Provide the (X, Y) coordinate of the cell's center where the given text is located.  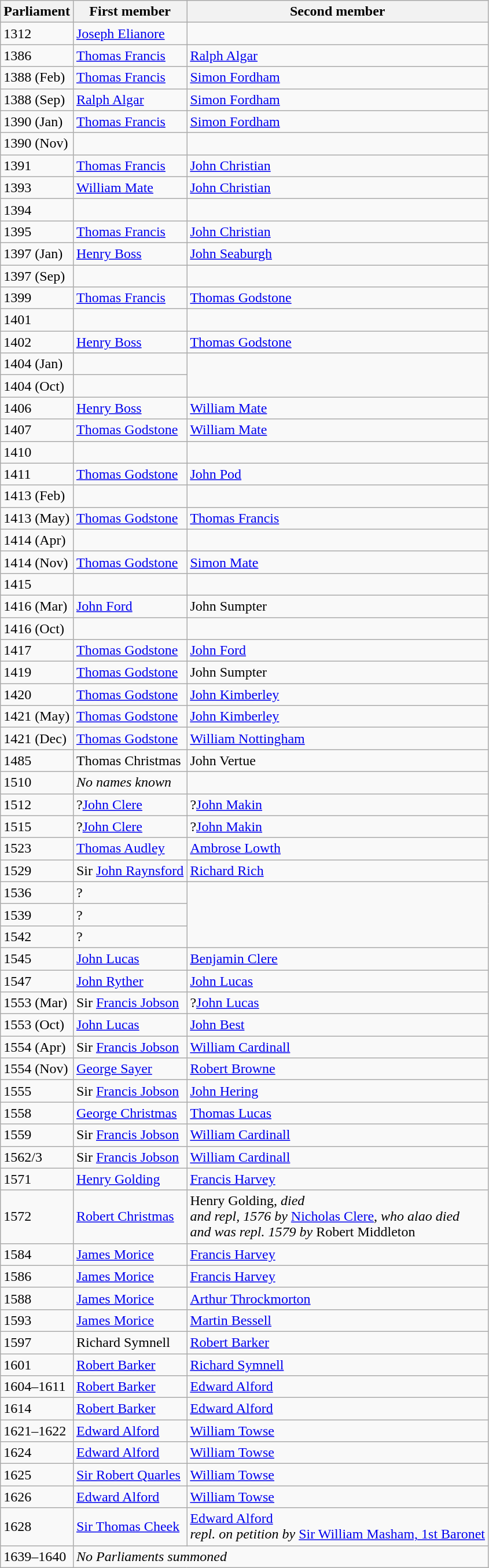
1621–1622 (37, 1431)
1397 (Sep) (37, 276)
Benjamin Clere (338, 959)
1388 (Sep) (37, 100)
1420 (37, 695)
1604–1611 (37, 1387)
1421 (Dec) (37, 739)
1411 (37, 474)
John Hering (338, 1091)
1586 (37, 1276)
John Vertue (338, 761)
1393 (37, 188)
1597 (37, 1342)
1545 (37, 959)
1554 (Apr) (37, 1047)
1410 (37, 452)
No names known (130, 783)
1542 (37, 937)
Ambrose Lowth (338, 849)
1553 (Oct) (37, 1025)
1523 (37, 849)
1404 (Oct) (37, 386)
Arthur Throckmorton (338, 1298)
1415 (37, 584)
1399 (37, 298)
1547 (37, 981)
1421 (May) (37, 717)
Thomas Lucas (338, 1113)
John Seaburgh (338, 254)
Martin Bessell (338, 1320)
First member (130, 12)
1554 (Nov) (37, 1069)
1404 (Jan) (37, 364)
1386 (37, 56)
Thomas Audley (130, 849)
1536 (37, 893)
1401 (37, 320)
1391 (37, 166)
1407 (37, 430)
John Pod (338, 474)
Sir John Raynsford (130, 871)
1413 (Feb) (37, 496)
1414 (Nov) (37, 562)
George Sayer (130, 1069)
1417 (37, 651)
1558 (37, 1113)
1390 (Nov) (37, 144)
1388 (Feb) (37, 78)
John Ryther (130, 981)
Henry Golding (130, 1179)
1419 (37, 673)
1553 (Mar) (37, 1003)
Richard Rich (338, 871)
1555 (37, 1091)
Simon Mate (338, 562)
Robert Browne (338, 1069)
1539 (37, 915)
1406 (37, 408)
1639–1640 (37, 1556)
1397 (Jan) (37, 254)
1625 (37, 1475)
1588 (37, 1298)
1390 (Jan) (37, 122)
1312 (37, 34)
1485 (37, 761)
1413 (May) (37, 518)
Thomas Christmas (130, 761)
1584 (37, 1254)
?John Lucas (338, 1003)
Henry Golding, died and repl, 1576 by Nicholas Clere, who alao died and was repl. 1579 by Robert Middleton (338, 1217)
1394 (37, 210)
1414 (Apr) (37, 540)
1601 (37, 1364)
1559 (37, 1135)
1416 (Oct) (37, 628)
1626 (37, 1497)
Joseph Elianore (130, 34)
1593 (37, 1320)
1402 (37, 342)
1628 (37, 1527)
Second member (338, 12)
1562/3 (37, 1157)
No Parliaments summoned (280, 1556)
1395 (37, 232)
George Christmas (130, 1113)
Edward Alford repl. on petition by Sir William Masham, 1st Baronet (338, 1527)
William Nottingham (338, 739)
1624 (37, 1453)
Parliament (37, 12)
1614 (37, 1409)
1510 (37, 783)
Sir Thomas Cheek (130, 1527)
1512 (37, 805)
Sir Robert Quarles (130, 1475)
1572 (37, 1217)
1529 (37, 871)
John Best (338, 1025)
1515 (37, 827)
1571 (37, 1179)
1416 (Mar) (37, 606)
Robert Christmas (130, 1217)
